Detect which cell encompasses the target text, then output its [X, Y] center coordinate. 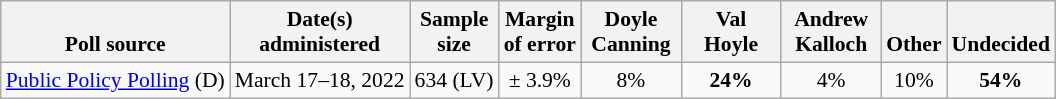
March 17–18, 2022 [320, 80]
DoyleCanning [631, 32]
Other [914, 32]
634 (LV) [454, 80]
8% [631, 80]
Public Policy Polling (D) [116, 80]
24% [731, 80]
Marginof error [540, 32]
Date(s)administered [320, 32]
Poll source [116, 32]
Undecided [1001, 32]
Samplesize [454, 32]
4% [831, 80]
± 3.9% [540, 80]
54% [1001, 80]
10% [914, 80]
ValHoyle [731, 32]
AndrewKalloch [831, 32]
